Provide the (x, y) coordinate of the cell's center where the given text is located.  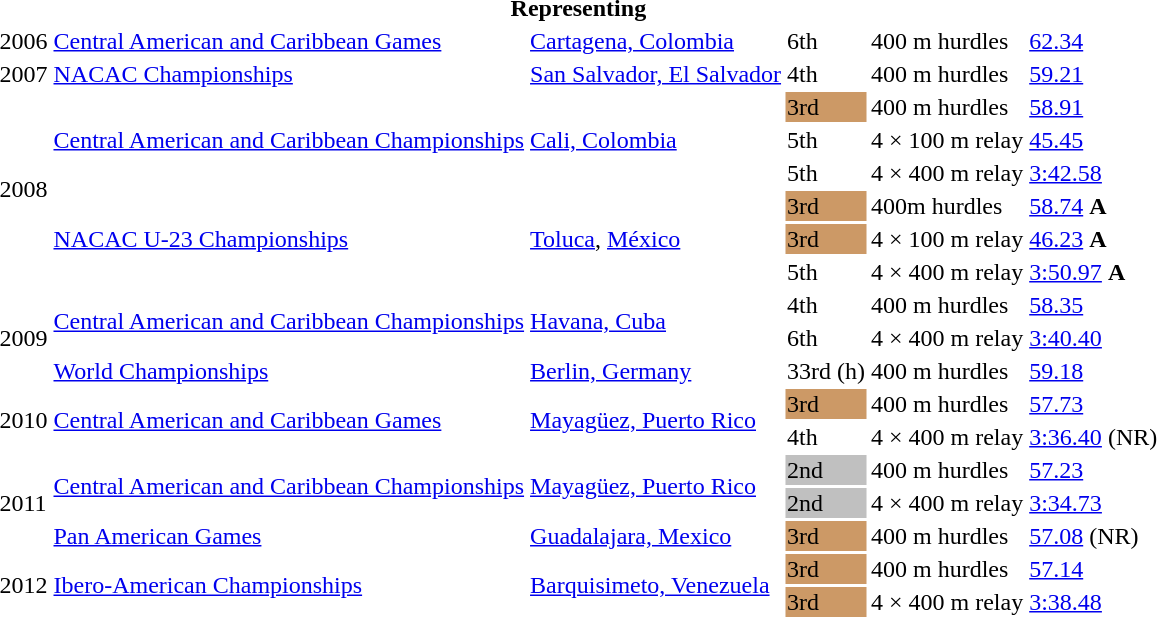
Ibero-American Championships (289, 586)
Havana, Cuba (656, 322)
Cartagena, Colombia (656, 41)
NACAC Championships (289, 74)
Berlin, Germany (656, 371)
33rd (h) (826, 371)
World Championships (289, 371)
Guadalajara, Mexico (656, 536)
San Salvador, El Salvador (656, 74)
Toluca, México (656, 239)
NACAC U-23 Championships (289, 239)
400m hurdles (948, 206)
Pan American Games (289, 536)
Cali, Colombia (656, 140)
Barquisimeto, Venezuela (656, 586)
